Find where the given text appears and provide that cell's center as [x, y] coordinate. 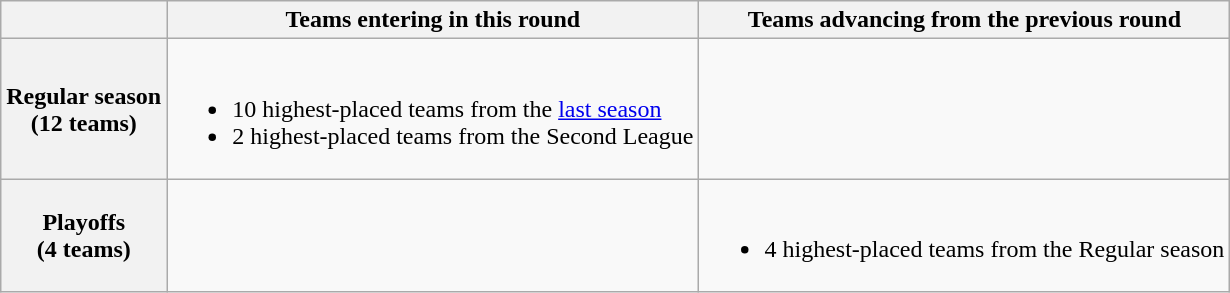
Playoffs(4 teams) [84, 236]
10 highest-placed teams from the last season2 highest-placed teams from the Second League [433, 109]
Teams entering in this round [433, 20]
Teams advancing from the previous round [964, 20]
4 highest-placed teams from the Regular season [964, 236]
Regular season(12 teams) [84, 109]
